Scan for the cell matching the given text and deliver its [X, Y] coordinate at center. 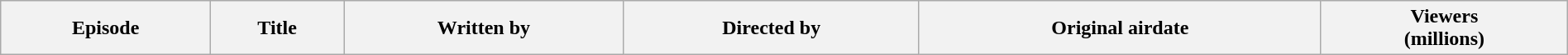
Viewers(millions) [1444, 28]
Title [278, 28]
Episode [106, 28]
Original airdate [1120, 28]
Written by [485, 28]
Directed by [771, 28]
